Pinpoint the cell where the given text exists, returning its (x, y) midpoint coordinate. 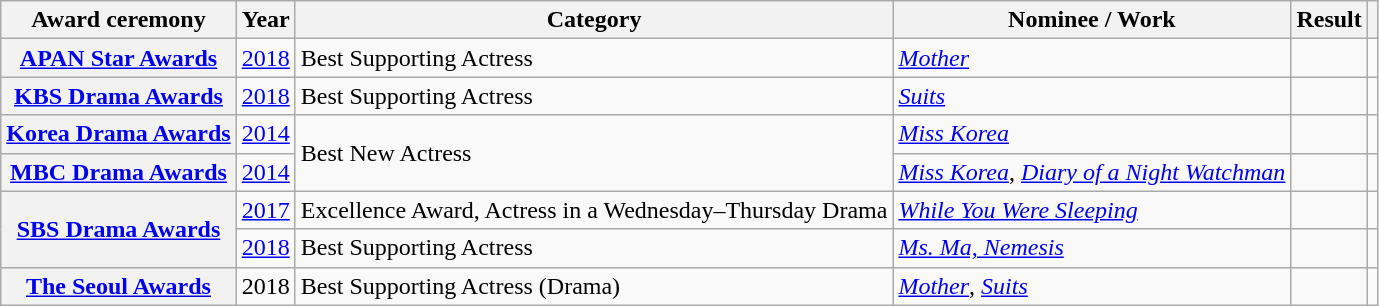
Category (594, 20)
SBS Drama Awards (118, 229)
Suits (1092, 96)
Nominee / Work (1092, 20)
While You Were Sleeping (1092, 210)
Result (1329, 20)
The Seoul Awards (118, 286)
2017 (266, 210)
Best New Actress (594, 153)
Ms. Ma, Nemesis (1092, 248)
Best Supporting Actress (Drama) (594, 286)
Excellence Award, Actress in a Wednesday–Thursday Drama (594, 210)
Mother (1092, 58)
Year (266, 20)
APAN Star Awards (118, 58)
MBC Drama Awards (118, 172)
Mother, Suits (1092, 286)
KBS Drama Awards (118, 96)
Award ceremony (118, 20)
Korea Drama Awards (118, 134)
Miss Korea (1092, 134)
Miss Korea, Diary of a Night Watchman (1092, 172)
